Output the [x, y] coordinate of the center of the cell containing the given text.  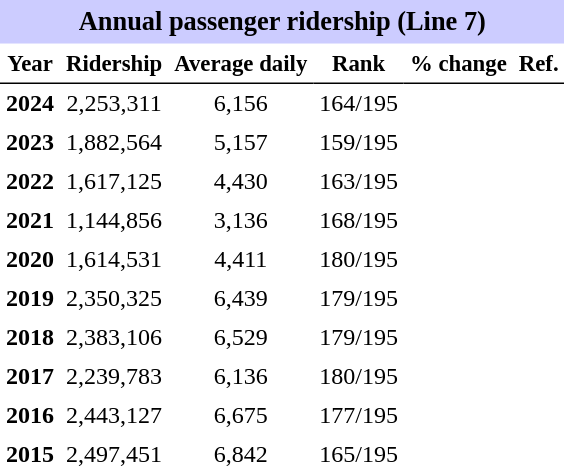
2,383,106 [114, 338]
1,617,125 [114, 182]
164/195 [358, 104]
Year [30, 64]
6,529 [240, 338]
4,411 [240, 260]
2,350,325 [114, 298]
6,136 [240, 376]
6,439 [240, 298]
2023 [30, 142]
159/195 [358, 142]
2019 [30, 298]
2022 [30, 182]
2,253,311 [114, 104]
163/195 [358, 182]
1,144,856 [114, 220]
Ridership [114, 64]
Rank [358, 64]
6,156 [240, 104]
168/195 [358, 220]
4,430 [240, 182]
Average daily [240, 64]
3,136 [240, 220]
% change [458, 64]
2016 [30, 416]
2017 [30, 376]
2018 [30, 338]
2020 [30, 260]
5,157 [240, 142]
2,443,127 [114, 416]
2024 [30, 104]
2021 [30, 220]
6,675 [240, 416]
1,614,531 [114, 260]
177/195 [358, 416]
2,239,783 [114, 376]
1,882,564 [114, 142]
